Identify which cell holds the provided text, then report its [X, Y] central coordinate. 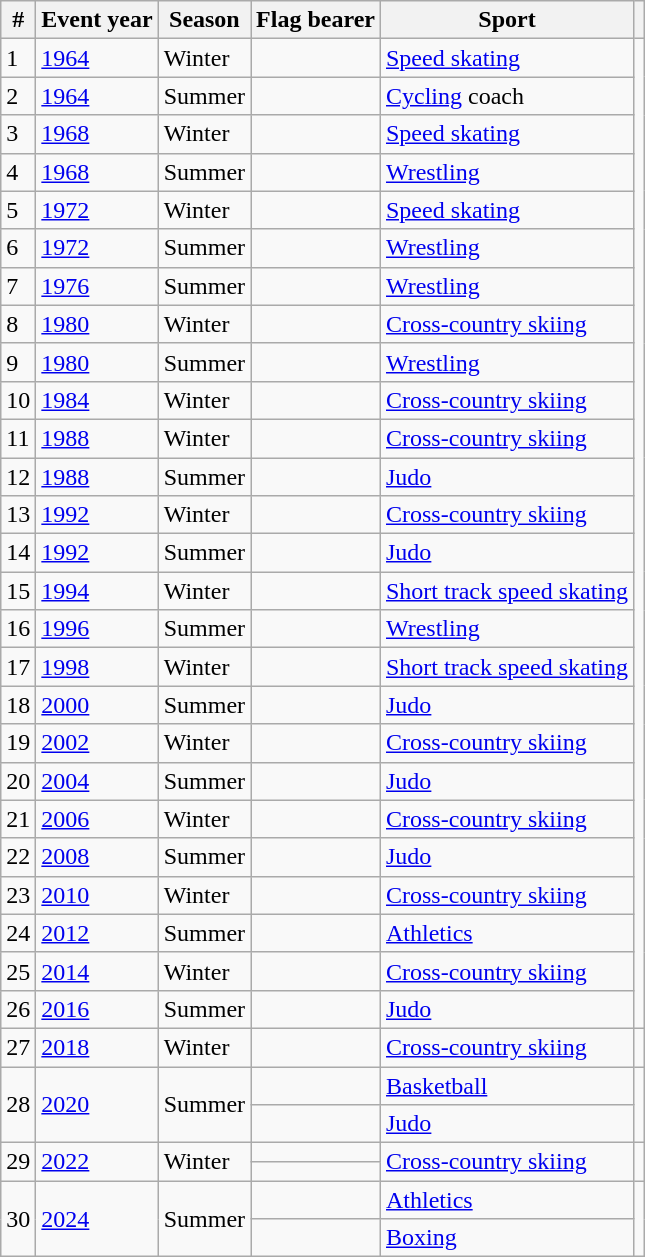
10 [18, 400]
1976 [97, 286]
2008 [97, 857]
9 [18, 362]
2012 [97, 933]
Season [204, 20]
Flag bearer [316, 20]
# [18, 20]
20 [18, 781]
26 [18, 1009]
15 [18, 591]
21 [18, 819]
Cycling coach [506, 96]
25 [18, 971]
12 [18, 477]
22 [18, 857]
1984 [97, 400]
2006 [97, 819]
Sport [506, 20]
2004 [97, 781]
2022 [97, 1162]
2020 [97, 1104]
4 [18, 172]
2014 [97, 971]
1996 [97, 629]
16 [18, 629]
3 [18, 134]
2 [18, 96]
19 [18, 743]
2010 [97, 895]
2000 [97, 705]
2024 [97, 1219]
7 [18, 286]
13 [18, 515]
14 [18, 553]
5 [18, 210]
27 [18, 1047]
24 [18, 933]
1998 [97, 667]
29 [18, 1162]
11 [18, 438]
18 [18, 705]
28 [18, 1104]
23 [18, 895]
2002 [97, 743]
6 [18, 248]
Boxing [506, 1238]
Event year [97, 20]
30 [18, 1219]
2018 [97, 1047]
2016 [97, 1009]
Basketball [506, 1085]
1 [18, 58]
17 [18, 667]
1994 [97, 591]
8 [18, 324]
